Return (x, y) of the center of cell containing provided text 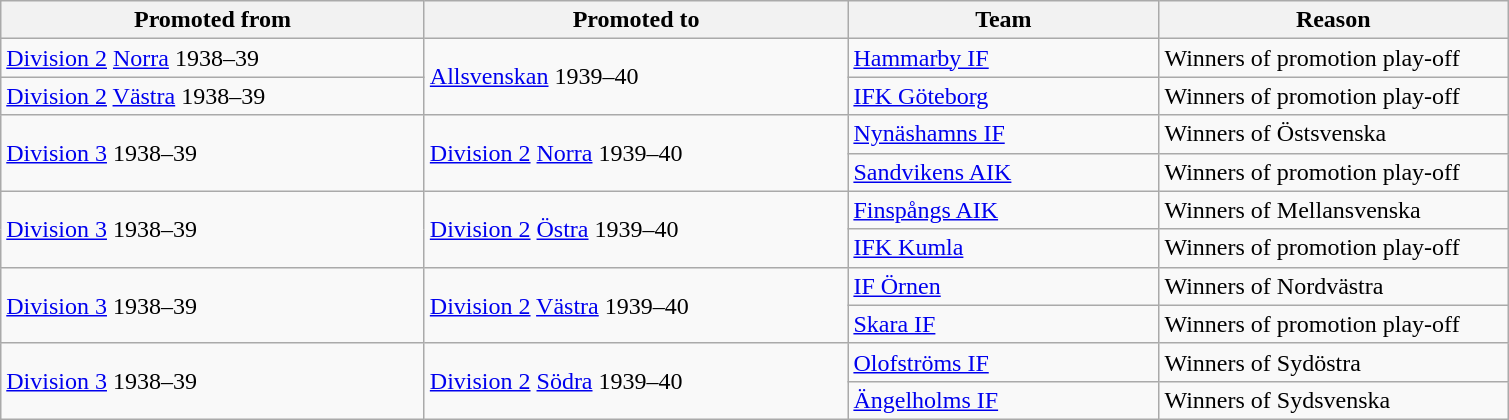
Nynäshamns IF (1004, 134)
Division 2 Västra 1939–40 (636, 305)
Olofströms IF (1004, 362)
Winners of Östsvenska (1334, 134)
Division 2 Östra 1939–40 (636, 229)
Promoted from (213, 20)
Division 2 Norra 1939–40 (636, 153)
Ängelholms IF (1004, 400)
Team (1004, 20)
Hammarby IF (1004, 58)
Sandvikens AIK (1004, 172)
Division 2 Norra 1938–39 (213, 58)
Reason (1334, 20)
Finspångs AIK (1004, 210)
Division 2 Västra 1938–39 (213, 96)
Skara IF (1004, 324)
Allsvenskan 1939–40 (636, 77)
Winners of Sydsvenska (1334, 400)
Winners of Nordvästra (1334, 286)
Winners of Sydöstra (1334, 362)
Division 2 Södra 1939–40 (636, 381)
Winners of Mellansvenska (1334, 210)
IF Örnen (1004, 286)
IFK Kumla (1004, 248)
Promoted to (636, 20)
IFK Göteborg (1004, 96)
